Determine the (x, y) coordinate at the center of the cell enclosing the given text.  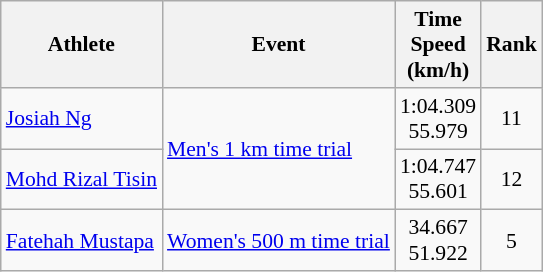
1:04.74755.601 (438, 180)
1:04.30955.979 (438, 118)
Athlete (82, 44)
Event (278, 44)
Fatehah Mustapa (82, 240)
12 (512, 180)
Women's 500 m time trial (278, 240)
Josiah Ng (82, 118)
5 (512, 240)
34.66751.922 (438, 240)
Men's 1 km time trial (278, 149)
TimeSpeed(km/h) (438, 44)
Rank (512, 44)
Mohd Rizal Tisin (82, 180)
11 (512, 118)
